Identify which cell holds the provided text, then report its [x, y] central coordinate. 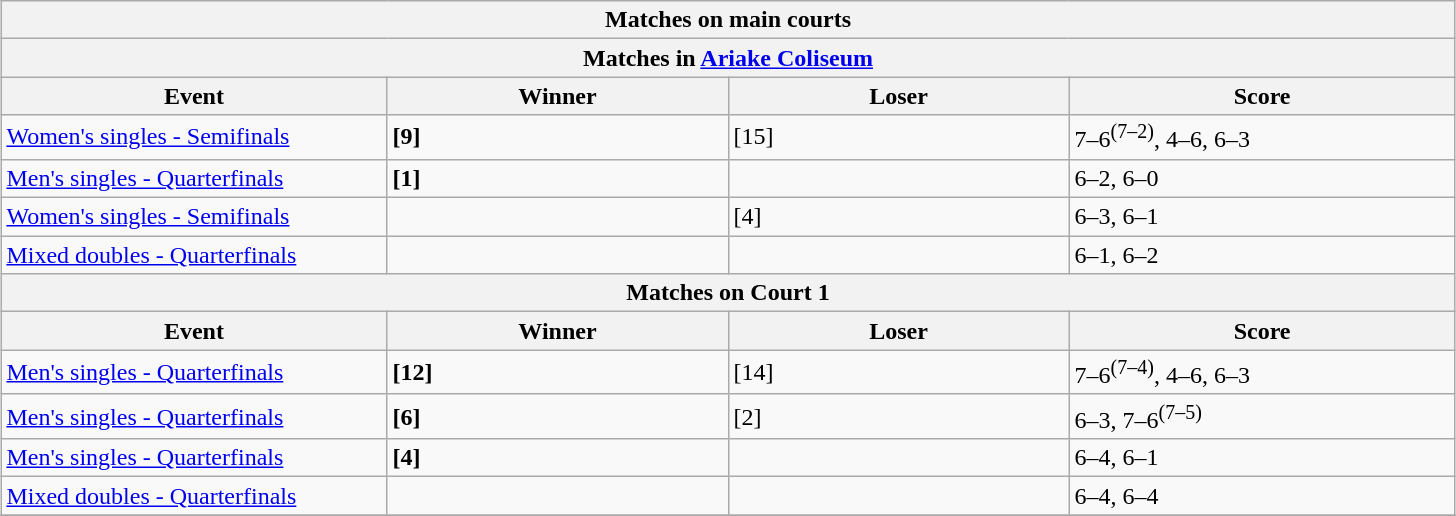
6–4, 6–1 [1262, 458]
Matches in Ariake Coliseum [728, 58]
[9] [558, 138]
[2] [898, 416]
6–3, 6–1 [1262, 217]
Matches on Court 1 [728, 293]
[6] [558, 416]
6–1, 6–2 [1262, 255]
6–4, 6–4 [1262, 496]
Matches on main courts [728, 20]
[1] [558, 178]
[12] [558, 372]
6–2, 6–0 [1262, 178]
7–6(7–2), 4–6, 6–3 [1262, 138]
[15] [898, 138]
7–6(7–4), 4–6, 6–3 [1262, 372]
[14] [898, 372]
6–3, 7–6(7–5) [1262, 416]
